Extract the (x, y) coordinate from the center of the cell holding the provided text.  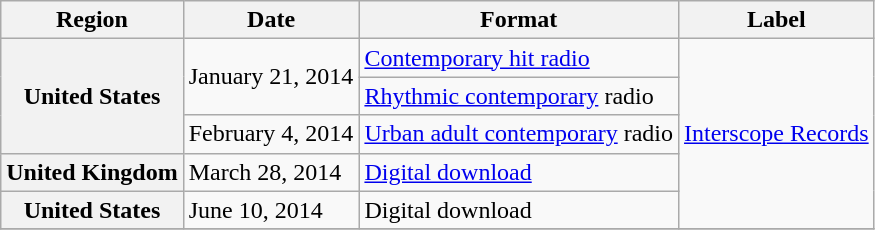
Urban adult contemporary radio (519, 134)
Date (271, 20)
Format (519, 20)
Contemporary hit radio (519, 58)
June 10, 2014 (271, 210)
Label (777, 20)
March 28, 2014 (271, 172)
January 21, 2014 (271, 77)
United Kingdom (92, 172)
Region (92, 20)
Interscope Records (777, 134)
Rhythmic contemporary radio (519, 96)
February 4, 2014 (271, 134)
